Identify which cell holds the provided text, then report its (x, y) central coordinate. 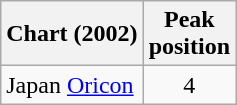
Japan Oricon (72, 85)
Peakposition (189, 34)
4 (189, 85)
Chart (2002) (72, 34)
